Pinpoint the cell where the given text exists, returning its (X, Y) midpoint coordinate. 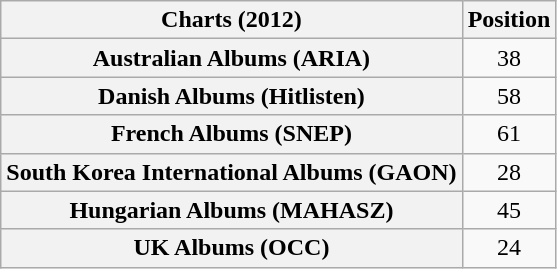
UK Albums (OCC) (232, 248)
Danish Albums (Hitlisten) (232, 96)
24 (509, 248)
Position (509, 20)
French Albums (SNEP) (232, 134)
28 (509, 172)
61 (509, 134)
South Korea International Albums (GAON) (232, 172)
38 (509, 58)
Australian Albums (ARIA) (232, 58)
45 (509, 210)
58 (509, 96)
Charts (2012) (232, 20)
Hungarian Albums (MAHASZ) (232, 210)
